Return (X, Y) of the center of cell containing provided text 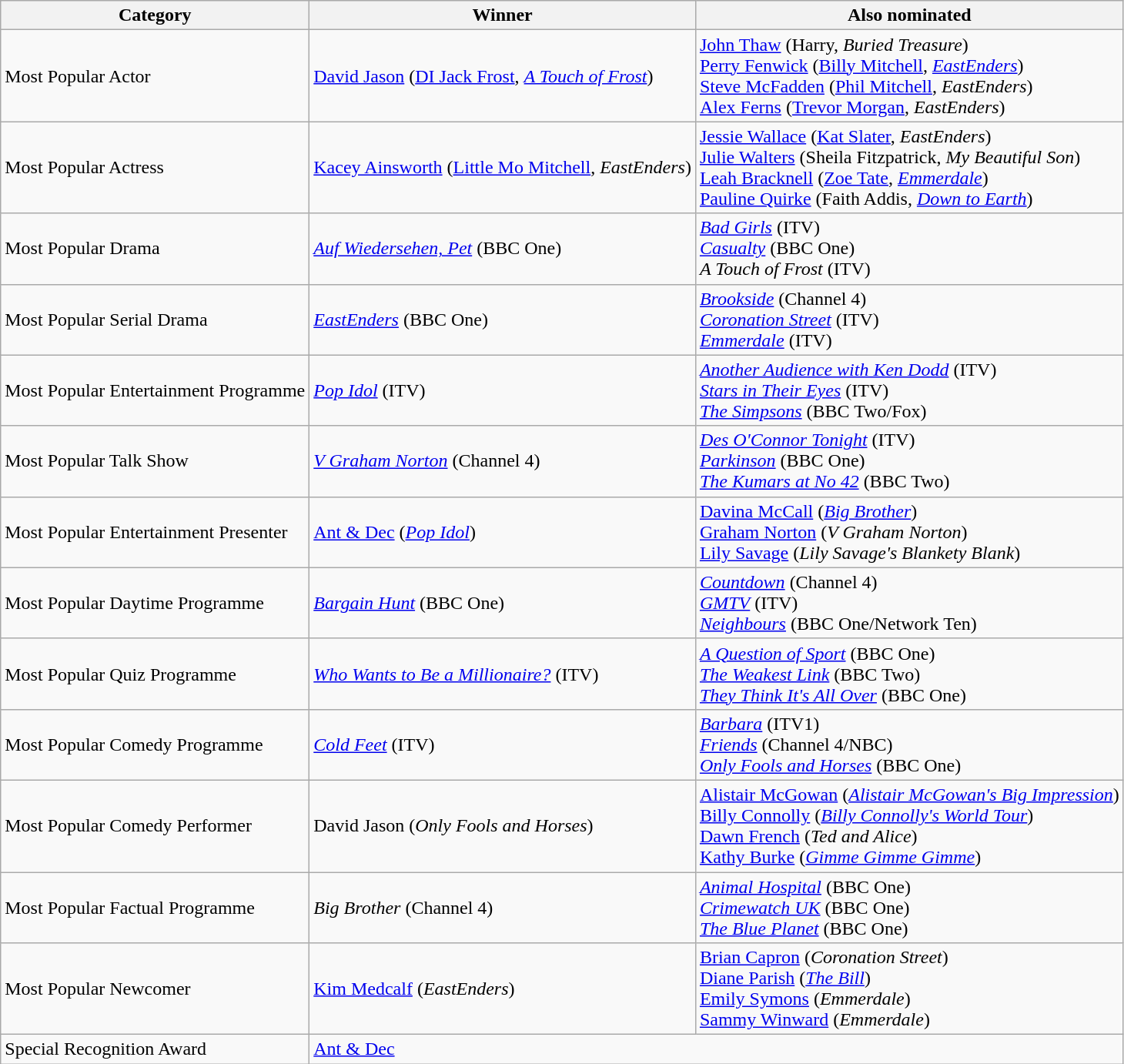
Most Popular Actress (156, 168)
Brookside (Channel 4)Coronation Street (ITV)Emmerdale (ITV) (909, 320)
A Question of Sport (BBC One)The Weakest Link (BBC Two)They Think It's All Over (BBC One) (909, 674)
Most Popular Actor (156, 75)
David Jason (DI Jack Frost, A Touch of Frost) (503, 75)
Brian Capron (Coronation Street)Diane Parish (The Bill)Emily Symons (Emmerdale)Sammy Winward (Emmerdale) (909, 989)
Most Popular Quiz Programme (156, 674)
David Jason (Only Fools and Horses) (503, 825)
Des O'Connor Tonight (ITV)Parkinson (BBC One)The Kumars at No 42 (BBC Two) (909, 461)
Auf Wiedersehen, Pet (BBC One) (503, 249)
Countdown (Channel 4)GMTV (ITV)Neighbours (BBC One/Network Ten) (909, 603)
Most Popular Drama (156, 249)
Most Popular Newcomer (156, 989)
Barbara (ITV1)Friends (Channel 4/NBC)Only Fools and Horses (BBC One) (909, 744)
Category (156, 15)
Kim Medcalf (EastEnders) (503, 989)
Another Audience with Ken Dodd (ITV)Stars in Their Eyes (ITV)The Simpsons (BBC Two/Fox) (909, 390)
Most Popular Entertainment Presenter (156, 532)
Special Recognition Award (156, 1049)
Most Popular Factual Programme (156, 907)
Big Brother (Channel 4) (503, 907)
Pop Idol (ITV) (503, 390)
Most Popular Comedy Programme (156, 744)
Who Wants to Be a Millionaire? (ITV) (503, 674)
Most Popular Talk Show (156, 461)
Most Popular Entertainment Programme (156, 390)
V Graham Norton (Channel 4) (503, 461)
Animal Hospital (BBC One)Crimewatch UK (BBC One)The Blue Planet (BBC One) (909, 907)
Ant & Dec (717, 1049)
EastEnders (BBC One) (503, 320)
Most Popular Comedy Performer (156, 825)
Most Popular Serial Drama (156, 320)
Bargain Hunt (BBC One) (503, 603)
Winner (503, 15)
Ant & Dec (Pop Idol) (503, 532)
Also nominated (909, 15)
Bad Girls (ITV)Casualty (BBC One)A Touch of Frost (ITV) (909, 249)
Most Popular Daytime Programme (156, 603)
Cold Feet (ITV) (503, 744)
Kacey Ainsworth (Little Mo Mitchell, EastEnders) (503, 168)
Davina McCall (Big Brother)Graham Norton (V Graham Norton)Lily Savage (Lily Savage's Blankety Blank) (909, 532)
